Detect which cell encompasses the target text, then output its (x, y) center coordinate. 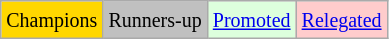
Promoted (252, 20)
Relegated (342, 20)
Runners-up (155, 20)
Champions (52, 20)
